From the cell containing the given text, extract its center point as (X, Y) coordinate. 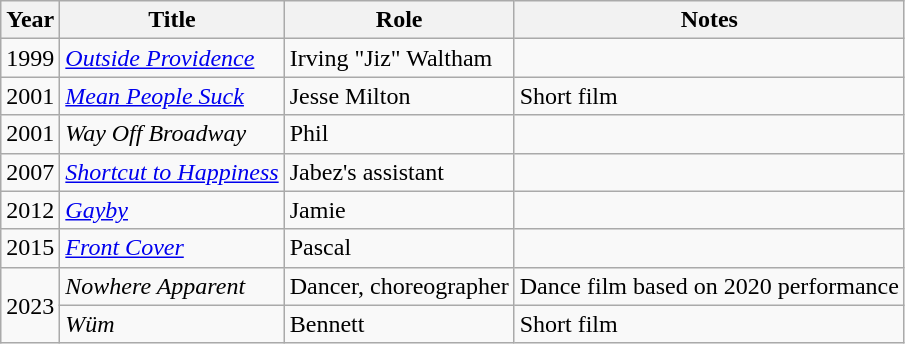
Dancer, choreographer (399, 286)
1999 (30, 58)
2023 (30, 305)
Title (172, 20)
Shortcut to Happiness (172, 172)
Mean People Suck (172, 96)
Phil (399, 134)
Role (399, 20)
2007 (30, 172)
Dance film based on 2020 performance (709, 286)
Year (30, 20)
Notes (709, 20)
Bennett (399, 324)
Way Off Broadway (172, 134)
Irving "Jiz" Waltham (399, 58)
Jabez's assistant (399, 172)
Front Cover (172, 248)
Wüm (172, 324)
Jesse Milton (399, 96)
Outside Providence (172, 58)
2012 (30, 210)
2015 (30, 248)
Jamie (399, 210)
Nowhere Apparent (172, 286)
Gayby (172, 210)
Pascal (399, 248)
